Output the [x, y] coordinate of the center of the cell containing the given text.  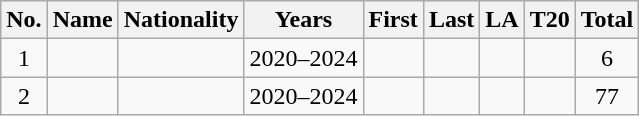
Years [304, 20]
LA [502, 20]
First [393, 20]
2 [24, 96]
77 [607, 96]
T20 [550, 20]
Name [82, 20]
Total [607, 20]
Nationality [181, 20]
6 [607, 58]
No. [24, 20]
1 [24, 58]
Last [451, 20]
